From the cell containing the given text, extract its center point as (X, Y) coordinate. 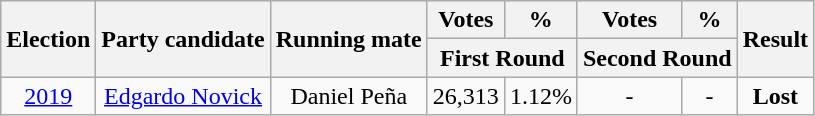
Election (48, 39)
Result (775, 39)
26,313 (466, 96)
2019 (48, 96)
Running mate (348, 39)
Daniel Peña (348, 96)
Lost (775, 96)
Edgardo Novick (183, 96)
First Round (502, 58)
1.12% (540, 96)
Party candidate (183, 39)
Second Round (657, 58)
